Output the [x, y] coordinate of the center of the cell containing the given text.  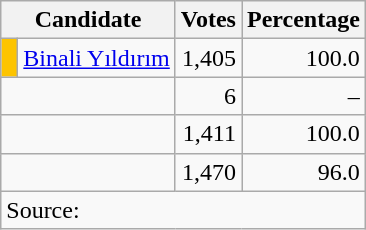
1,470 [208, 172]
1,411 [208, 134]
Candidate [88, 20]
6 [208, 96]
Percentage [304, 20]
96.0 [304, 172]
Votes [208, 20]
– [304, 96]
Binali Yıldırım [97, 58]
1,405 [208, 58]
Source: [184, 210]
